Return [x, y] of the center of cell containing provided text 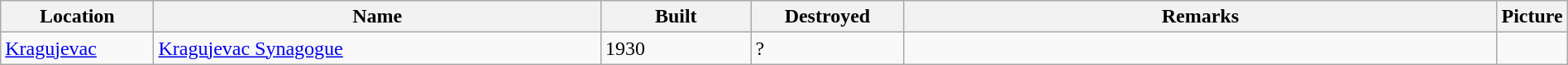
Kragujevac Synagogue [377, 48]
Destroyed [827, 17]
Remarks [1201, 17]
1930 [676, 48]
Name [377, 17]
Picture [1532, 17]
Kragujevac [78, 48]
? [827, 48]
Built [676, 17]
Location [78, 17]
